Scan for the cell matching the given text and deliver its (x, y) coordinate at center. 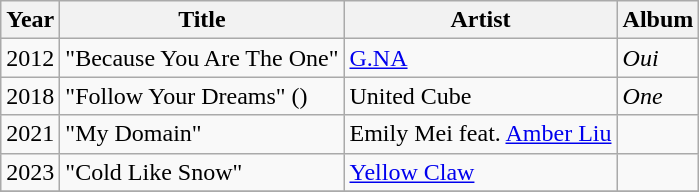
2023 (30, 172)
Oui (658, 58)
G.NA (480, 58)
2021 (30, 134)
Year (30, 20)
2012 (30, 58)
2018 (30, 96)
One (658, 96)
Album (658, 20)
"Cold Like Snow" (202, 172)
Title (202, 20)
"My Domain" (202, 134)
United Cube (480, 96)
Emily Mei feat. Amber Liu (480, 134)
"Follow Your Dreams" () (202, 96)
"Because You Are The One" (202, 58)
Artist (480, 20)
Yellow Claw (480, 172)
